Detect which cell encompasses the target text, then output its [x, y] center coordinate. 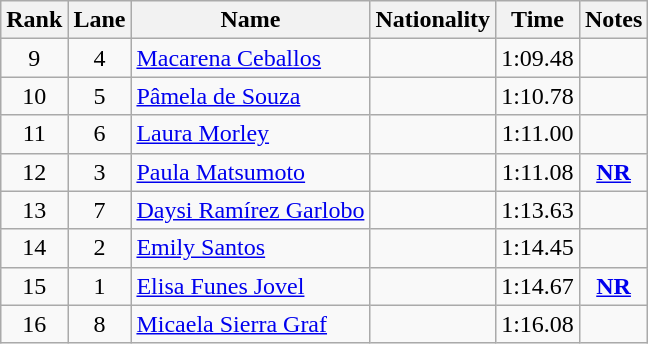
14 [34, 248]
10 [34, 96]
Pâmela de Souza [250, 96]
16 [34, 324]
9 [34, 58]
2 [100, 248]
Time [538, 20]
Micaela Sierra Graf [250, 324]
6 [100, 134]
Macarena Ceballos [250, 58]
Rank [34, 20]
1:09.48 [538, 58]
11 [34, 134]
Notes [613, 20]
1 [100, 286]
1:16.08 [538, 324]
8 [100, 324]
13 [34, 210]
Nationality [433, 20]
Elisa Funes Jovel [250, 286]
15 [34, 286]
1:11.00 [538, 134]
1:11.08 [538, 172]
1:13.63 [538, 210]
5 [100, 96]
Paula Matsumoto [250, 172]
Laura Morley [250, 134]
Lane [100, 20]
12 [34, 172]
Daysi Ramírez Garlobo [250, 210]
4 [100, 58]
1:10.78 [538, 96]
7 [100, 210]
3 [100, 172]
1:14.45 [538, 248]
Name [250, 20]
Emily Santos [250, 248]
1:14.67 [538, 286]
